Provide the (x, y) coordinate of the cell's center where the given text is located.  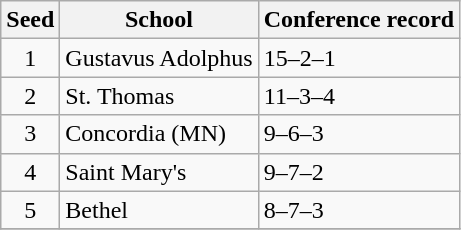
School (159, 20)
8–7–3 (358, 210)
9–6–3 (358, 134)
Conference record (358, 20)
15–2–1 (358, 58)
Bethel (159, 210)
11–3–4 (358, 96)
Seed (30, 20)
Concordia (MN) (159, 134)
St. Thomas (159, 96)
3 (30, 134)
Gustavus Adolphus (159, 58)
5 (30, 210)
1 (30, 58)
2 (30, 96)
9–7–2 (358, 172)
4 (30, 172)
Saint Mary's (159, 172)
